Determine the (x, y) coordinate at the center of the cell enclosing the given text.  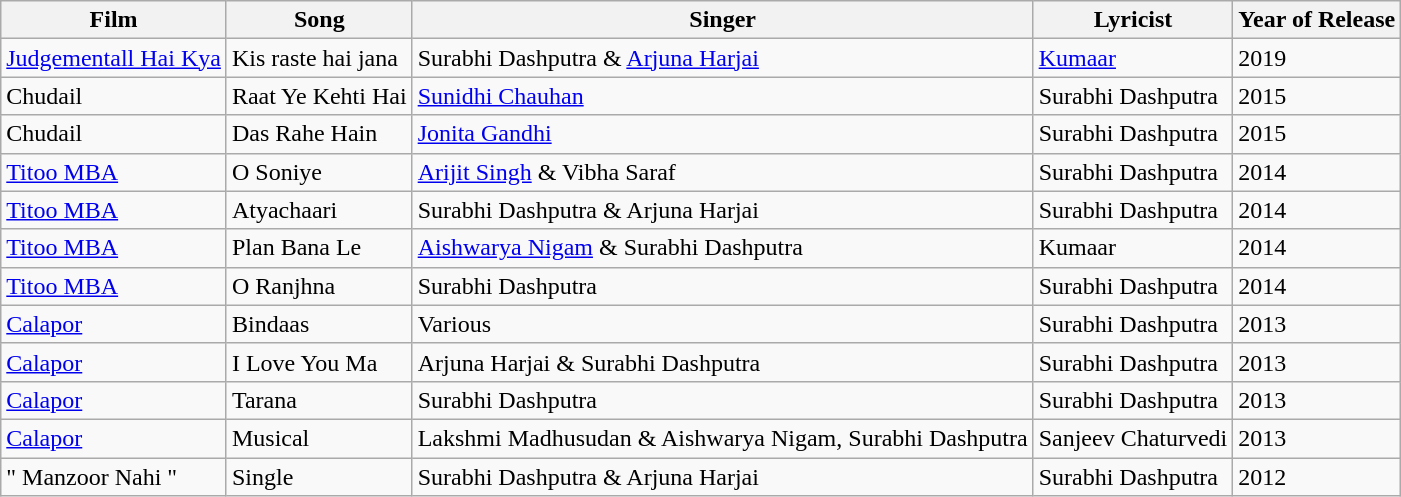
Film (114, 20)
Musical (319, 438)
Jonita Gandhi (722, 134)
I Love You Ma (319, 362)
Single (319, 477)
Judgementall Hai Kya (114, 58)
Song (319, 20)
O Soniye (319, 172)
Year of Release (1317, 20)
2012 (1317, 477)
Sunidhi Chauhan (722, 96)
Bindaas (319, 324)
Lakshmi Madhusudan & Aishwarya Nigam, Surabhi Dashputra (722, 438)
Lyricist (1133, 20)
Atyachaari (319, 210)
O Ranjhna (319, 286)
2019 (1317, 58)
Plan Bana Le (319, 248)
Kis raste hai jana (319, 58)
" Manzoor Nahi " (114, 477)
Singer (722, 20)
Raat Ye Kehti Hai (319, 96)
Arijit Singh & Vibha Saraf (722, 172)
Arjuna Harjai & Surabhi Dashputra (722, 362)
Aishwarya Nigam & Surabhi Dashputra (722, 248)
Various (722, 324)
Das Rahe Hain (319, 134)
Sanjeev Chaturvedi (1133, 438)
Tarana (319, 400)
